Identify which cell holds the provided text, then report its [x, y] central coordinate. 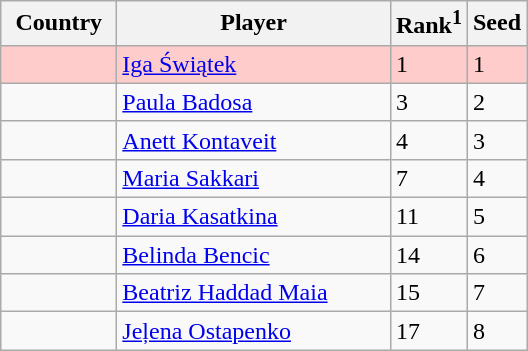
Seed [496, 24]
15 [428, 293]
17 [428, 331]
14 [428, 255]
2 [496, 102]
11 [428, 217]
Beatriz Haddad Maia [254, 293]
Belinda Bencic [254, 255]
Jeļena Ostapenko [254, 331]
Maria Sakkari [254, 178]
5 [496, 217]
6 [496, 255]
Paula Badosa [254, 102]
Rank1 [428, 24]
8 [496, 331]
Anett Kontaveit [254, 140]
Country [59, 24]
Iga Świątek [254, 64]
Player [254, 24]
Daria Kasatkina [254, 217]
